Scan for the cell matching the given text and deliver its [x, y] coordinate at center. 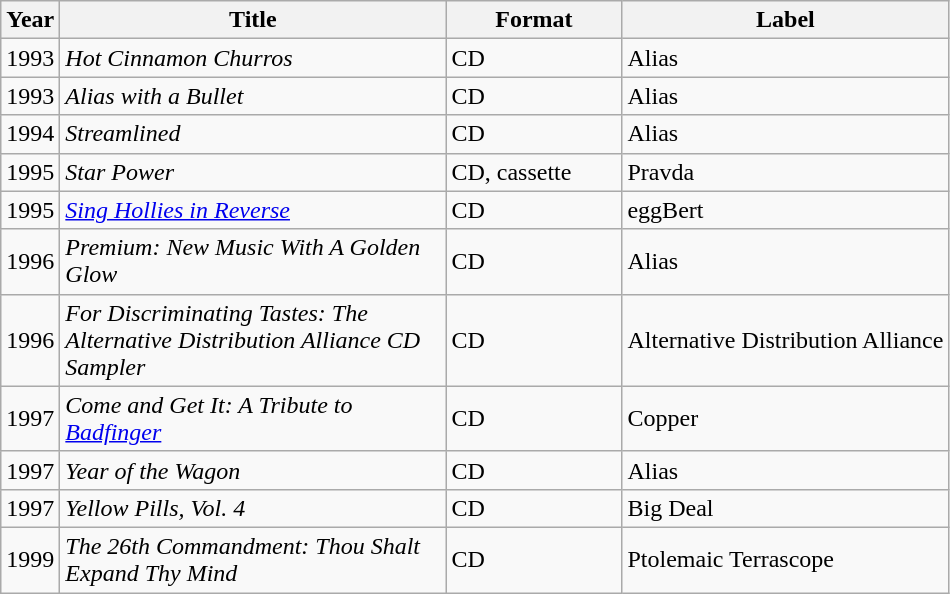
Come and Get It: A Tribute to Badfinger [253, 418]
Alternative Distribution Alliance [786, 340]
Copper [786, 418]
1999 [30, 560]
Ptolemaic Terrascope [786, 560]
Alias with a Bullet [253, 96]
Hot Cinnamon Churros [253, 58]
Pravda [786, 172]
Year [30, 20]
Star Power [253, 172]
Premium: New Music With A Golden Glow [253, 262]
Format [534, 20]
CD, cassette [534, 172]
eggBert [786, 210]
Label [786, 20]
Year of the Wagon [253, 470]
Sing Hollies in Reverse [253, 210]
The 26th Commandment: Thou Shalt Expand Thy Mind [253, 560]
Streamlined [253, 134]
For Discriminating Tastes: The Alternative Distribution Alliance CD Sampler [253, 340]
1994 [30, 134]
Big Deal [786, 508]
Yellow Pills, Vol. 4 [253, 508]
Title [253, 20]
